Return [x, y] of the center of cell containing provided text 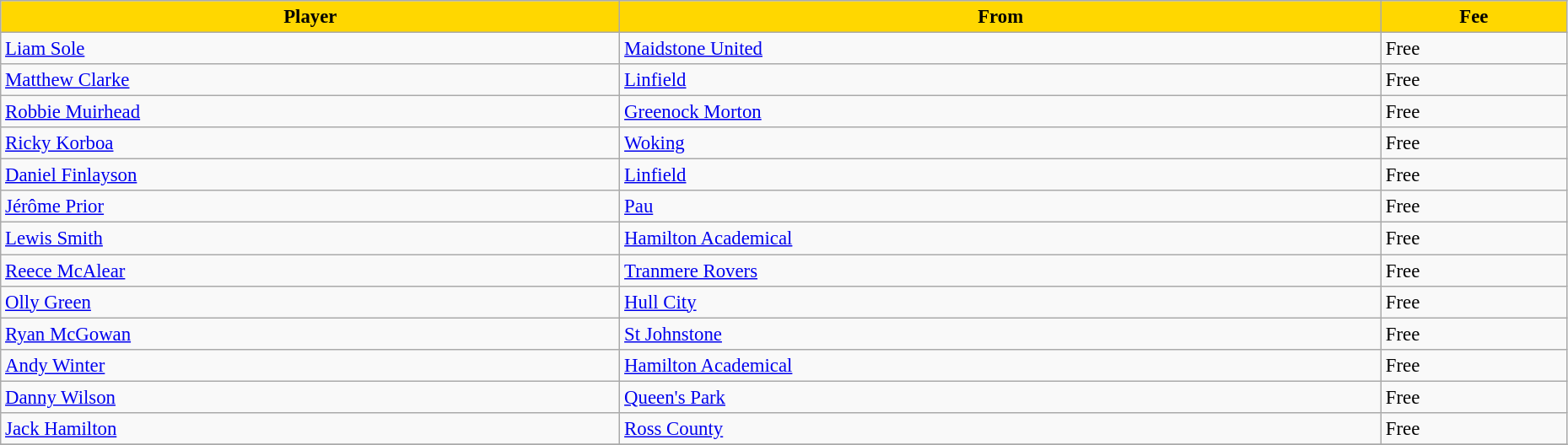
Matthew Clarke [310, 80]
Ricky Korboa [310, 143]
Jérôme Prior [310, 206]
Lewis Smith [310, 239]
Fee [1474, 17]
Pau [1000, 206]
Danny Wilson [310, 397]
St Johnstone [1000, 334]
Jack Hamilton [310, 429]
Player [310, 17]
Hull City [1000, 302]
Tranmere Rovers [1000, 271]
Greenock Morton [1000, 112]
Daniel Finlayson [310, 175]
Robbie Muirhead [310, 112]
Olly Green [310, 302]
From [1000, 17]
Maidstone United [1000, 49]
Ross County [1000, 429]
Queen's Park [1000, 397]
Andy Winter [310, 365]
Liam Sole [310, 49]
Reece McAlear [310, 271]
Woking [1000, 143]
Ryan McGowan [310, 334]
